Capture the cell that displays the provided text and extract its [X, Y] central coordinate. 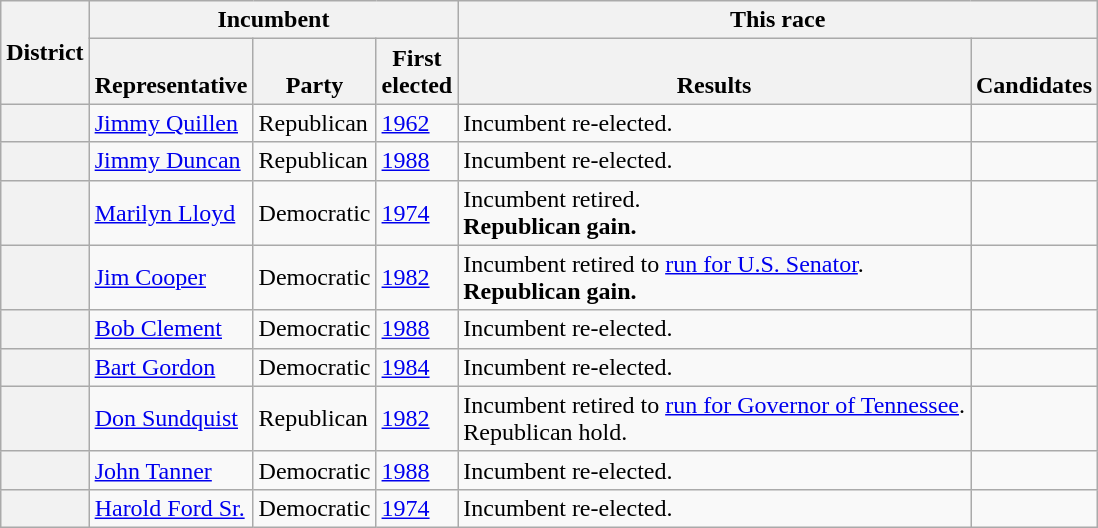
Jim Cooper [171, 278]
Candidates [1034, 72]
Don Sundquist [171, 418]
1962 [417, 123]
Representative [171, 72]
Jimmy Duncan [171, 161]
1984 [417, 367]
Results [714, 72]
Incumbent retired to run for U.S. Senator.Republican gain. [714, 278]
Party [314, 72]
District [45, 52]
Incumbent retired to run for Governor of Tennessee.Republican hold. [714, 418]
Incumbent retired.Republican gain. [714, 212]
This race [778, 20]
Jimmy Quillen [171, 123]
Bart Gordon [171, 367]
Bob Clement [171, 329]
Harold Ford Sr. [171, 508]
Incumbent [274, 20]
Marilyn Lloyd [171, 212]
Firstelected [417, 72]
John Tanner [171, 470]
